Return the (X, Y) coordinate for the center point of the cell that contains the specified text.  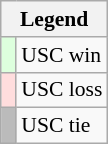
Legend (54, 19)
USC win (62, 55)
USC loss (62, 90)
USC tie (62, 126)
